Pinpoint the cell where the given text exists, returning its [x, y] midpoint coordinate. 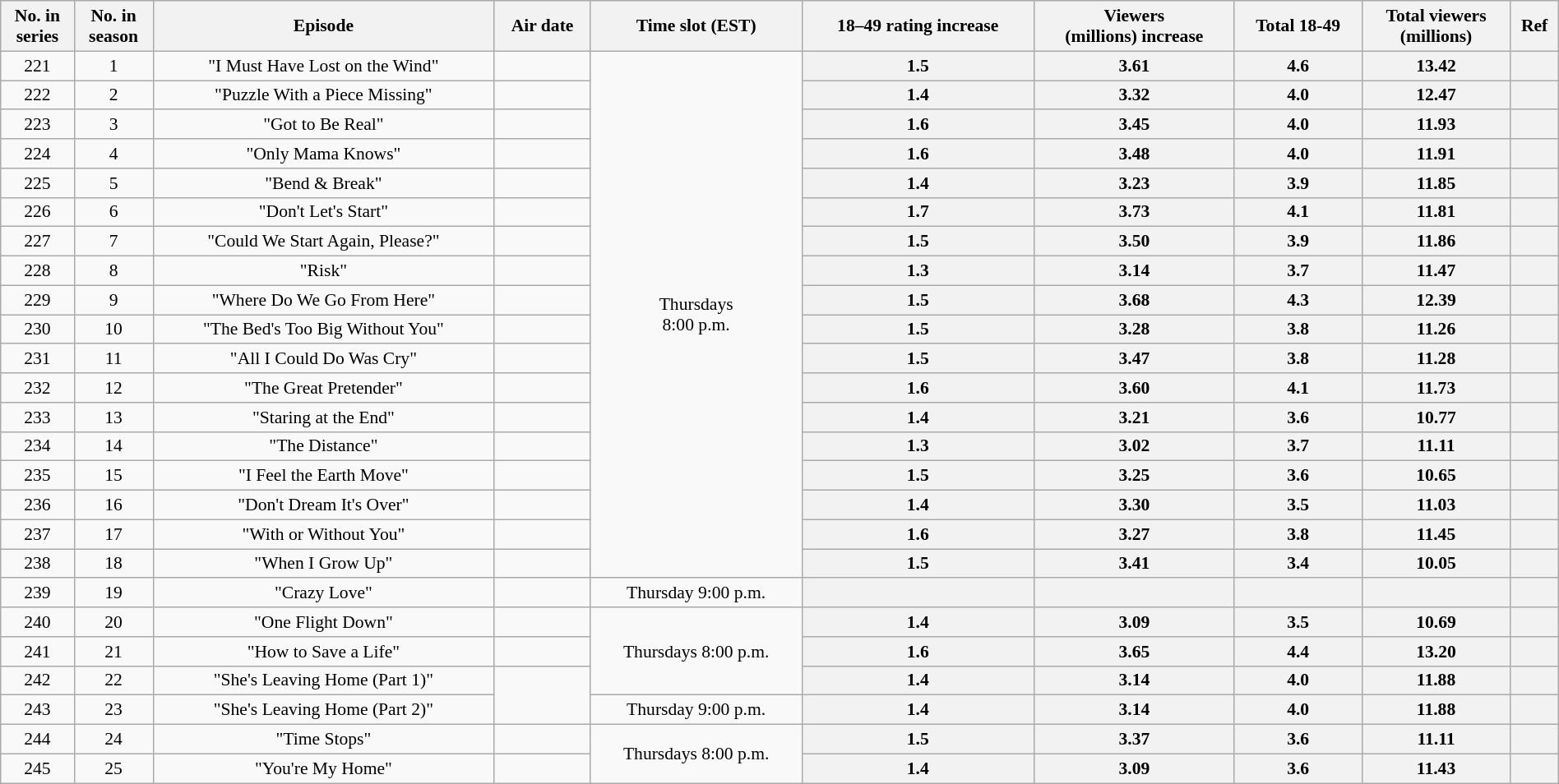
23 [113, 710]
3.4 [1298, 564]
233 [38, 417]
"Where Do We Go From Here" [324, 300]
5 [113, 183]
"The Great Pretender" [324, 388]
"I Feel the Earth Move" [324, 476]
3.21 [1134, 417]
223 [38, 125]
10.69 [1436, 622]
10.77 [1436, 417]
244 [38, 740]
3.30 [1134, 505]
"The Distance" [324, 446]
"Time Stops" [324, 740]
Total viewers(millions) [1436, 26]
3.73 [1134, 212]
230 [38, 330]
234 [38, 446]
11.26 [1436, 330]
"Risk" [324, 271]
9 [113, 300]
242 [38, 680]
3.37 [1134, 740]
11.91 [1436, 154]
245 [38, 768]
11.73 [1436, 388]
12 [113, 388]
1.7 [918, 212]
"She's Leaving Home (Part 1)" [324, 680]
240 [38, 622]
"When I Grow Up" [324, 564]
11.85 [1436, 183]
222 [38, 95]
12.39 [1436, 300]
"Puzzle With a Piece Missing" [324, 95]
3.02 [1134, 446]
13.20 [1436, 652]
19 [113, 593]
14 [113, 446]
7 [113, 242]
11.86 [1436, 242]
"Got to Be Real" [324, 125]
10 [113, 330]
1 [113, 66]
3.60 [1134, 388]
3.45 [1134, 125]
18–49 rating increase [918, 26]
Time slot (EST) [696, 26]
"How to Save a Life" [324, 652]
15 [113, 476]
"She's Leaving Home (Part 2)" [324, 710]
11.43 [1436, 768]
"Staring at the End" [324, 417]
232 [38, 388]
236 [38, 505]
3.27 [1134, 534]
4.6 [1298, 66]
2 [113, 95]
11.47 [1436, 271]
4 [113, 154]
6 [113, 212]
239 [38, 593]
228 [38, 271]
241 [38, 652]
No. inseason [113, 26]
20 [113, 622]
3.23 [1134, 183]
"Crazy Love" [324, 593]
3.25 [1134, 476]
4.4 [1298, 652]
11.45 [1436, 534]
227 [38, 242]
Ref [1534, 26]
21 [113, 652]
"All I Could Do Was Cry" [324, 359]
3.32 [1134, 95]
226 [38, 212]
3.50 [1134, 242]
221 [38, 66]
3.68 [1134, 300]
3.61 [1134, 66]
Thursdays8:00 p.m. [696, 314]
"You're My Home" [324, 768]
4.3 [1298, 300]
3.41 [1134, 564]
Air date [543, 26]
3.47 [1134, 359]
"Could We Start Again, Please?" [324, 242]
237 [38, 534]
10.05 [1436, 564]
"With or Without You" [324, 534]
224 [38, 154]
"Don't Dream It's Over" [324, 505]
3.48 [1134, 154]
11.93 [1436, 125]
16 [113, 505]
243 [38, 710]
3.28 [1134, 330]
235 [38, 476]
24 [113, 740]
231 [38, 359]
Episode [324, 26]
17 [113, 534]
Viewers(millions) increase [1134, 26]
11.81 [1436, 212]
"The Bed's Too Big Without You" [324, 330]
22 [113, 680]
3 [113, 125]
18 [113, 564]
25 [113, 768]
3.65 [1134, 652]
10.65 [1436, 476]
"One Flight Down" [324, 622]
8 [113, 271]
225 [38, 183]
"Don't Let's Start" [324, 212]
238 [38, 564]
11.03 [1436, 505]
"Bend & Break" [324, 183]
"Only Mama Knows" [324, 154]
11.28 [1436, 359]
"I Must Have Lost on the Wind" [324, 66]
229 [38, 300]
12.47 [1436, 95]
11 [113, 359]
Total 18-49 [1298, 26]
13 [113, 417]
No. inseries [38, 26]
13.42 [1436, 66]
